Provide the (X, Y) coordinate of the cell's center where the given text is located.  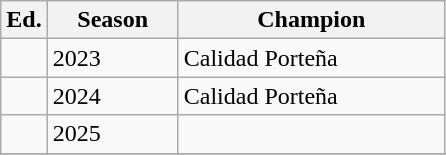
Ed. (24, 20)
2025 (112, 134)
Season (112, 20)
2023 (112, 58)
2024 (112, 96)
Champion (311, 20)
